From the cell containing the given text, extract its center point as [X, Y] coordinate. 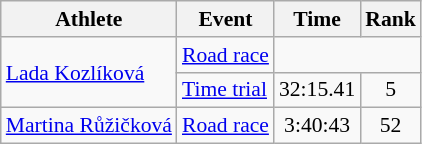
52 [390, 126]
Athlete [89, 19]
3:40:43 [317, 126]
Martina Růžičková [89, 126]
5 [390, 90]
Time trial [226, 90]
Rank [390, 19]
32:15.41 [317, 90]
Time [317, 19]
Lada Kozlíková [89, 72]
Event [226, 19]
